Identify which cell holds the provided text, then report its (x, y) central coordinate. 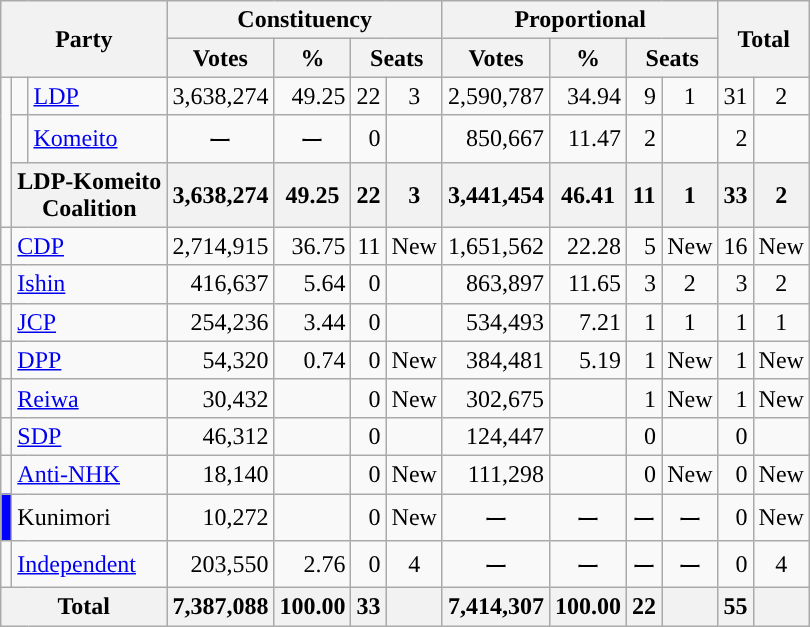
LDP-KomeitoCoalition (90, 194)
Proportional (580, 20)
203,550 (220, 564)
54,320 (220, 360)
11.47 (588, 138)
850,667 (496, 138)
LDP (98, 96)
2,590,787 (496, 96)
Reiwa (90, 398)
302,675 (496, 398)
31 (736, 96)
5 (644, 246)
18,140 (220, 474)
22.28 (588, 246)
10,272 (220, 518)
254,236 (220, 322)
34.94 (588, 96)
55 (736, 607)
111,298 (496, 474)
7.21 (588, 322)
3,441,454 (496, 194)
5.64 (312, 284)
5.19 (588, 360)
2,714,915 (220, 246)
46,312 (220, 436)
Party (84, 39)
416,637 (220, 284)
Constituency (305, 20)
36.75 (312, 246)
46.41 (588, 194)
Anti-NHK (90, 474)
0.74 (312, 360)
384,481 (496, 360)
30,432 (220, 398)
863,897 (496, 284)
2.76 (312, 564)
Komeito (98, 138)
7,387,088 (220, 607)
3.44 (312, 322)
9 (644, 96)
Ishin (90, 284)
7,414,307 (496, 607)
CDP (90, 246)
11.65 (588, 284)
16 (736, 246)
Kunimori (90, 518)
DPP (90, 360)
SDP (90, 436)
534,493 (496, 322)
JCP (90, 322)
1,651,562 (496, 246)
124,447 (496, 436)
Independent (90, 564)
